Detect which cell encompasses the target text, then output its (X, Y) center coordinate. 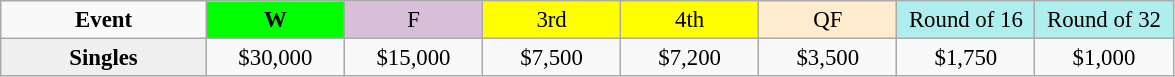
Round of 32 (1104, 20)
$1,750 (966, 58)
$7,200 (690, 58)
Singles (104, 58)
Round of 16 (966, 20)
F (413, 20)
QF (828, 20)
$1,000 (1104, 58)
3rd (552, 20)
$7,500 (552, 58)
$30,000 (275, 58)
$3,500 (828, 58)
Event (104, 20)
4th (690, 20)
W (275, 20)
$15,000 (413, 58)
